Provide the (x, y) coordinate of the cell's center where the given text is located.  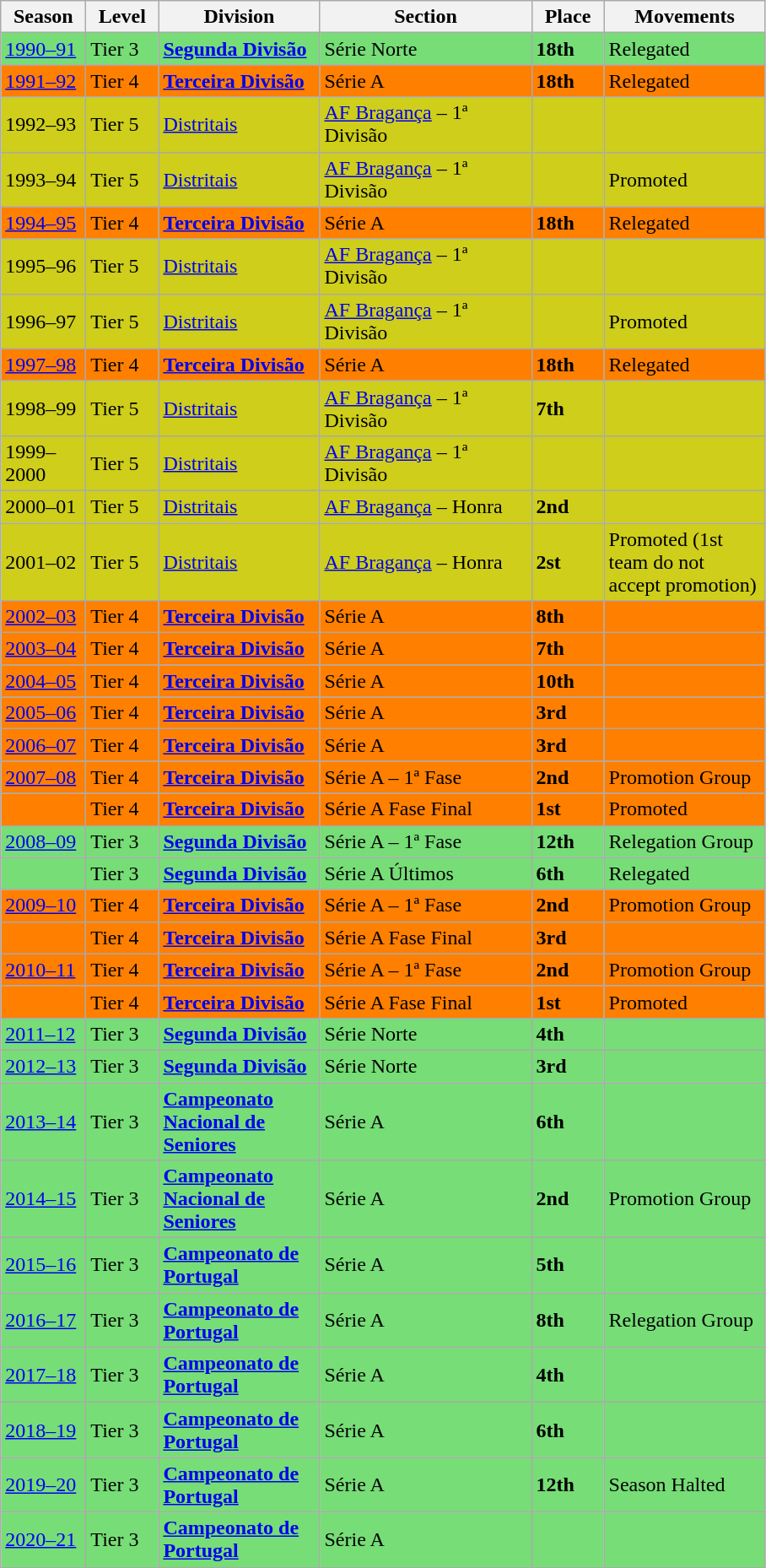
2017–18 (44, 1376)
Division (240, 17)
2009–10 (44, 906)
2019–20 (44, 1485)
5th (568, 1266)
2005–06 (44, 713)
2001–02 (44, 562)
1994–95 (44, 223)
2012–13 (44, 1066)
1990–91 (44, 49)
2000–01 (44, 506)
2015–16 (44, 1266)
2016–17 (44, 1320)
1995–96 (44, 267)
2003–04 (44, 649)
1991–92 (44, 81)
Promoted (1st team do not accept promotion) (685, 562)
2006–07 (44, 745)
1999–2000 (44, 462)
2010–11 (44, 970)
2020–21 (44, 1539)
2018–19 (44, 1430)
1996–97 (44, 321)
2013–14 (44, 1121)
Place (568, 17)
1992–93 (44, 125)
Série A Últimos (425, 873)
2007–08 (44, 777)
2008–09 (44, 841)
Season Halted (685, 1485)
Level (122, 17)
2014–15 (44, 1199)
1993–94 (44, 179)
2011–12 (44, 1034)
Season (44, 17)
1997–98 (44, 365)
1998–99 (44, 408)
10th (568, 681)
2004–05 (44, 681)
2002–03 (44, 617)
Section (425, 17)
2st (568, 562)
Movements (685, 17)
